Extract the [X, Y] coordinate from the center of the cell holding the provided text.  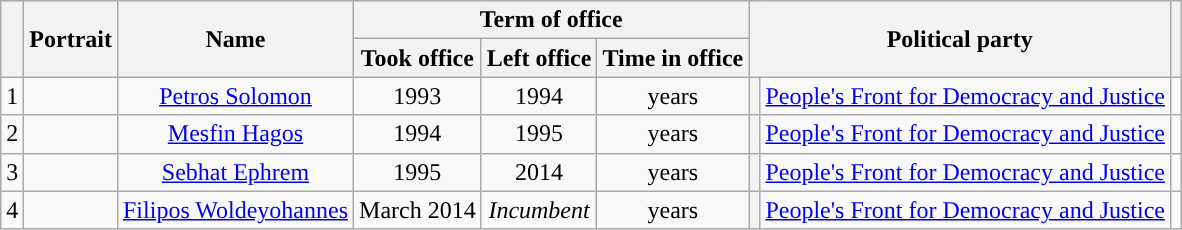
March 2014 [418, 210]
2 [12, 134]
Mesfin Hagos [235, 134]
Portrait [71, 39]
2014 [539, 172]
Incumbent [539, 210]
Filipos Woldeyohannes [235, 210]
3 [12, 172]
4 [12, 210]
Left office [539, 58]
Took office [418, 58]
Time in office [673, 58]
Term of office [552, 20]
Petros Solomon [235, 96]
Name [235, 39]
Sebhat Ephrem [235, 172]
Political party [960, 39]
1993 [418, 96]
1 [12, 96]
